Identify which cell holds the provided text, then report its (X, Y) central coordinate. 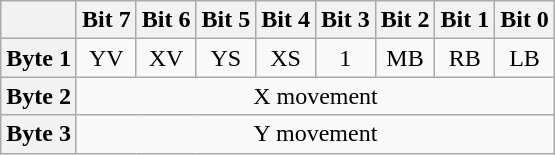
Bit 5 (226, 20)
MB (405, 58)
X movement (315, 96)
Y movement (315, 134)
XV (166, 58)
Bit 0 (525, 20)
YV (106, 58)
RB (465, 58)
Byte 1 (39, 58)
XS (286, 58)
Byte 2 (39, 96)
Bit 4 (286, 20)
Bit 2 (405, 20)
Bit 7 (106, 20)
Bit 1 (465, 20)
YS (226, 58)
Byte 3 (39, 134)
LB (525, 58)
Bit 3 (345, 20)
Bit 6 (166, 20)
1 (345, 58)
